Identify which cell holds the provided text, then report its (x, y) central coordinate. 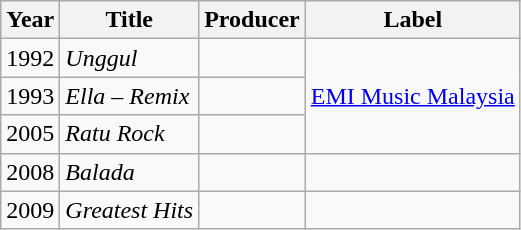
1993 (30, 96)
Unggul (130, 58)
Ella – Remix (130, 96)
Balada (130, 172)
1992 (30, 58)
Label (412, 20)
Ratu Rock (130, 134)
2005 (30, 134)
Year (30, 20)
2009 (30, 210)
Producer (252, 20)
Greatest Hits (130, 210)
Title (130, 20)
2008 (30, 172)
EMI Music Malaysia (412, 96)
